Scan for the cell matching the given text and deliver its (x, y) coordinate at center. 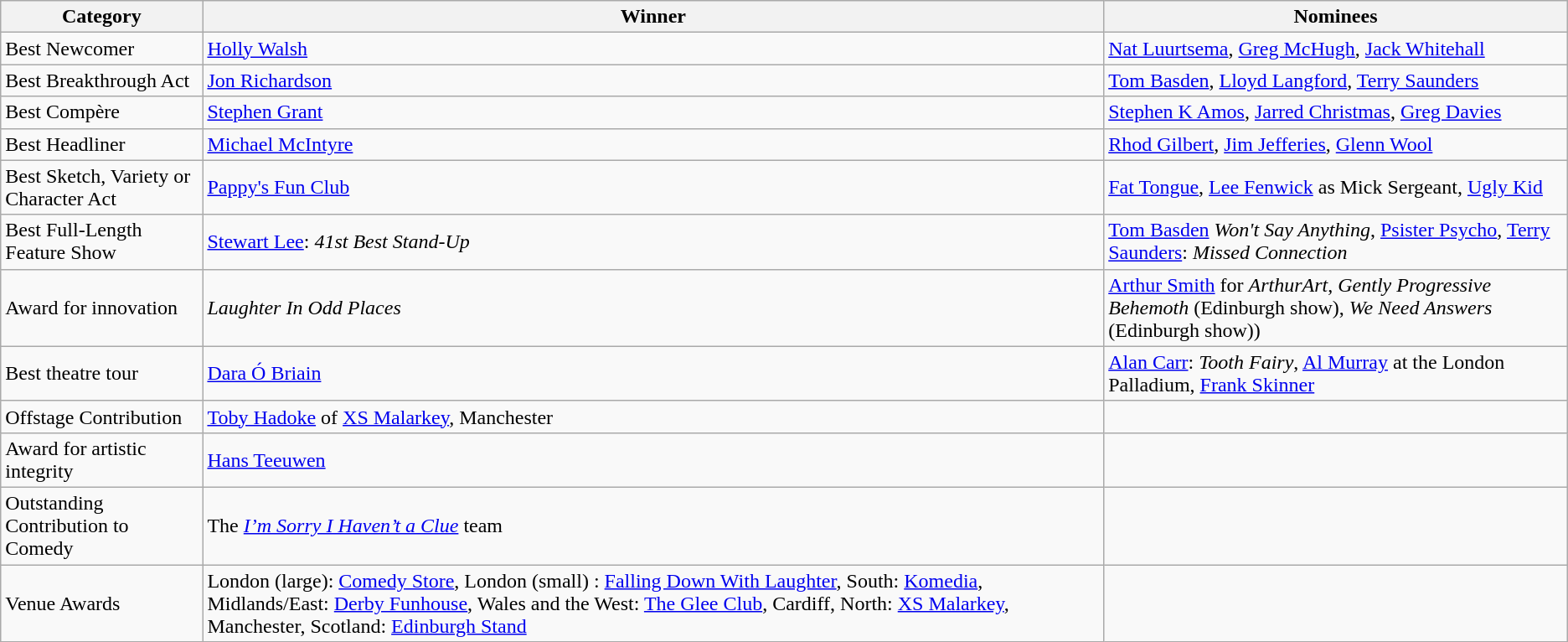
Best Headliner (102, 144)
Best Full-Length Feature Show (102, 241)
Dara Ó Briain (653, 374)
Rhod Gilbert, Jim Jefferies, Glenn Wool (1336, 144)
Best Compère (102, 112)
Offstage Contribution (102, 417)
Winner (653, 17)
Stephen Grant (653, 112)
Outstanding Contribution to Comedy (102, 526)
Alan Carr: Tooth Fairy, Al Murray at the London Palladium, Frank Skinner (1336, 374)
Nat Luurtsema, Greg McHugh, Jack Whitehall (1336, 49)
Tom Basden Won't Say Anything, Psister Psycho, Terry Saunders: Missed Connection (1336, 241)
Nominees (1336, 17)
Laughter In Odd Places (653, 308)
Holly Walsh (653, 49)
Best theatre tour (102, 374)
Best Newcomer (102, 49)
Award for innovation (102, 308)
Award for artistic integrity (102, 459)
Best Sketch, Variety or Character Act (102, 188)
Hans Teeuwen (653, 459)
Pappy's Fun Club (653, 188)
Fat Tongue, Lee Fenwick as Mick Sergeant, Ugly Kid (1336, 188)
Category (102, 17)
Jon Richardson (653, 80)
Arthur Smith for ArthurArt, Gently Progressive Behemoth (Edinburgh show), We Need Answers (Edinburgh show)) (1336, 308)
Toby Hadoke of XS Malarkey, Manchester (653, 417)
Stewart Lee: 41st Best Stand-Up (653, 241)
Venue Awards (102, 603)
Tom Basden, Lloyd Langford, Terry Saunders (1336, 80)
Michael McIntyre (653, 144)
Best Breakthrough Act (102, 80)
The I’m Sorry I Haven’t a Clue team (653, 526)
Stephen K Amos, Jarred Christmas, Greg Davies (1336, 112)
